Extract the [X, Y] coordinate from the center of the cell holding the provided text.  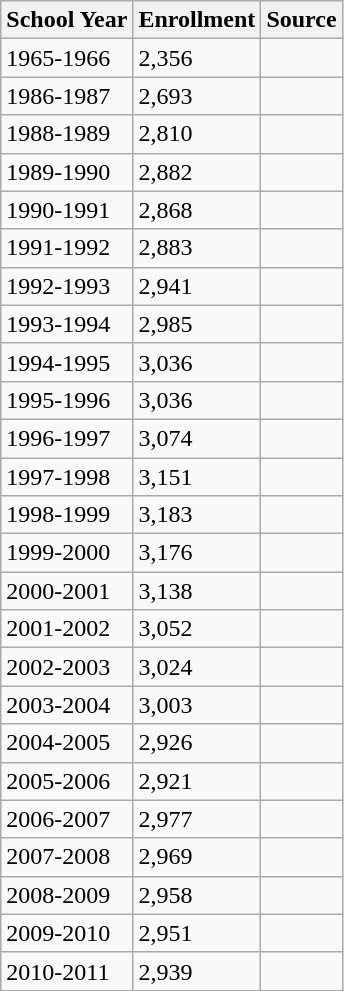
3,151 [197, 477]
1996-1997 [67, 438]
2,926 [197, 743]
3,138 [197, 591]
2006-2007 [67, 819]
1995-1996 [67, 400]
3,074 [197, 438]
2,356 [197, 58]
2,693 [197, 96]
1965-1966 [67, 58]
3,183 [197, 515]
2,977 [197, 819]
2010-2011 [67, 971]
1999-2000 [67, 553]
2,951 [197, 933]
1997-1998 [67, 477]
2,810 [197, 134]
2007-2008 [67, 857]
Enrollment [197, 20]
1986-1987 [67, 96]
2,985 [197, 324]
2,868 [197, 210]
1993-1994 [67, 324]
1989-1990 [67, 172]
2,883 [197, 248]
2,882 [197, 172]
3,024 [197, 667]
Source [302, 20]
1998-1999 [67, 515]
2003-2004 [67, 705]
1994-1995 [67, 362]
2005-2006 [67, 781]
2004-2005 [67, 743]
School Year [67, 20]
1988-1989 [67, 134]
2009-2010 [67, 933]
3,176 [197, 553]
2,941 [197, 286]
2,969 [197, 857]
2000-2001 [67, 591]
1991-1992 [67, 248]
2008-2009 [67, 895]
3,052 [197, 629]
2,958 [197, 895]
2002-2003 [67, 667]
2,921 [197, 781]
1990-1991 [67, 210]
2001-2002 [67, 629]
3,003 [197, 705]
1992-1993 [67, 286]
2,939 [197, 971]
